Scan for the cell matching the given text and deliver its [x, y] coordinate at center. 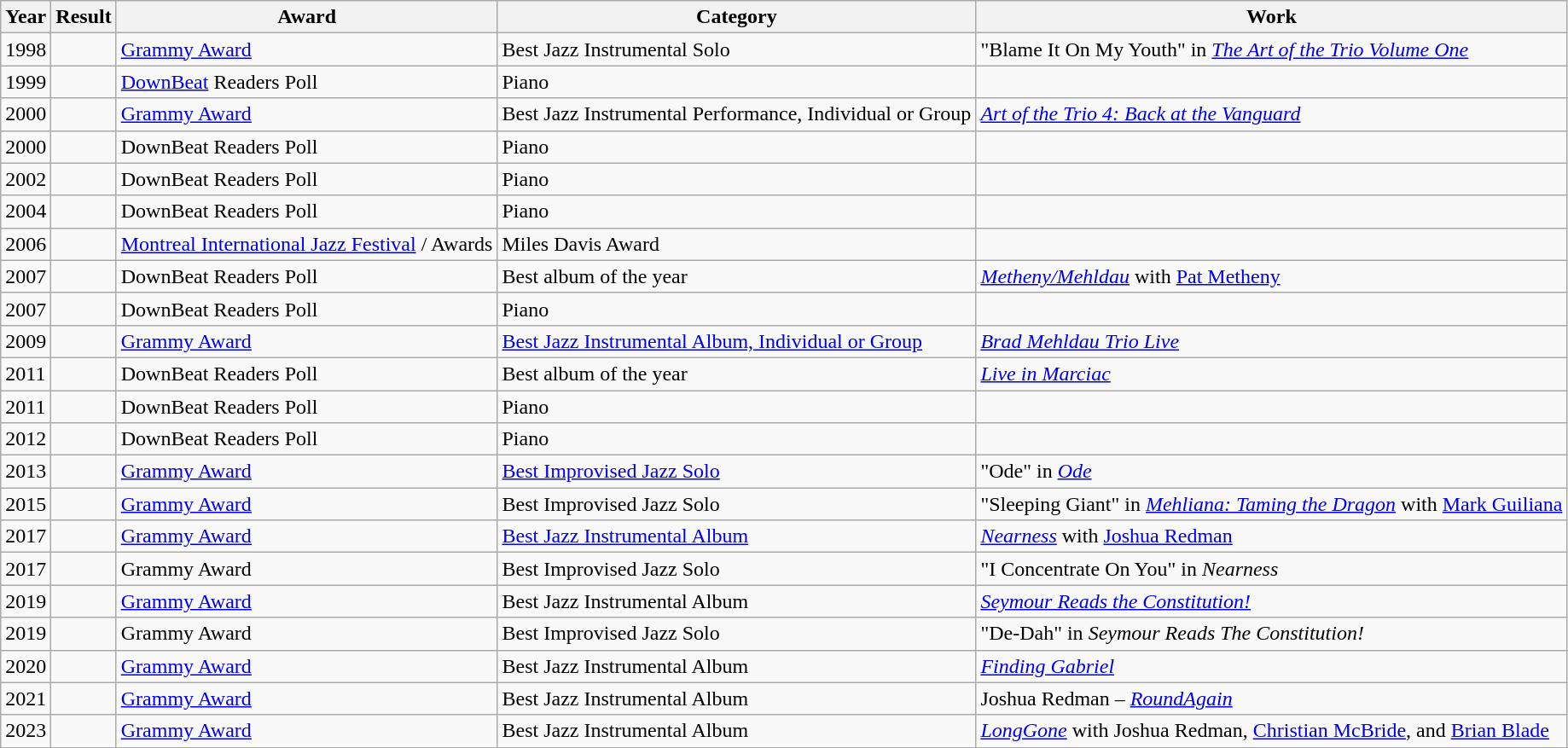
Award [307, 17]
2023 [26, 731]
Category [737, 17]
2009 [26, 341]
Miles Davis Award [737, 244]
2021 [26, 699]
"Blame It On My Youth" in The Art of the Trio Volume One [1271, 49]
2012 [26, 439]
"I Concentrate On You" in Nearness [1271, 569]
2004 [26, 212]
Nearness with Joshua Redman [1271, 536]
"Ode" in Ode [1271, 472]
1998 [26, 49]
2015 [26, 504]
Year [26, 17]
Art of the Trio 4: Back at the Vanguard [1271, 114]
Best Jazz Instrumental Solo [737, 49]
LongGone with Joshua Redman, Christian McBride, and Brian Blade [1271, 731]
2006 [26, 244]
"Sleeping Giant" in Mehliana: Taming the Dragon with Mark Guiliana [1271, 504]
Brad Mehldau Trio Live [1271, 341]
Best Jazz Instrumental Album, Individual or Group [737, 341]
2020 [26, 666]
Work [1271, 17]
Montreal International Jazz Festival / Awards [307, 244]
Seymour Reads the Constitution! [1271, 601]
Result [84, 17]
Joshua Redman – RoundAgain [1271, 699]
1999 [26, 82]
Metheny/Mehldau with Pat Metheny [1271, 276]
Best Jazz Instrumental Performance, Individual or Group [737, 114]
2002 [26, 179]
"De-Dah" in Seymour Reads The Constitution! [1271, 634]
Live in Marciac [1271, 374]
Finding Gabriel [1271, 666]
2013 [26, 472]
